Find where the given text appears and provide that cell's center as [X, Y] coordinate. 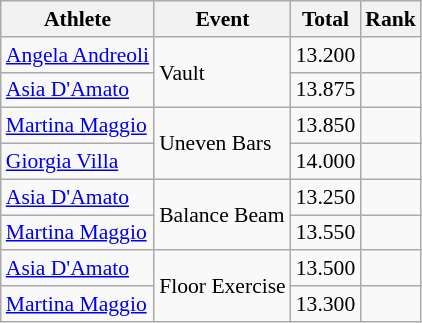
Athlete [78, 19]
13.200 [326, 55]
13.250 [326, 197]
Event [222, 19]
Floor Exercise [222, 286]
13.300 [326, 304]
13.500 [326, 269]
Giorgia Villa [78, 162]
13.850 [326, 126]
Angela Andreoli [78, 55]
14.000 [326, 162]
Balance Beam [222, 214]
Total [326, 19]
Rank [390, 19]
Vault [222, 72]
Uneven Bars [222, 144]
13.550 [326, 233]
13.875 [326, 90]
